Identify which cell holds the provided text, then report its [x, y] central coordinate. 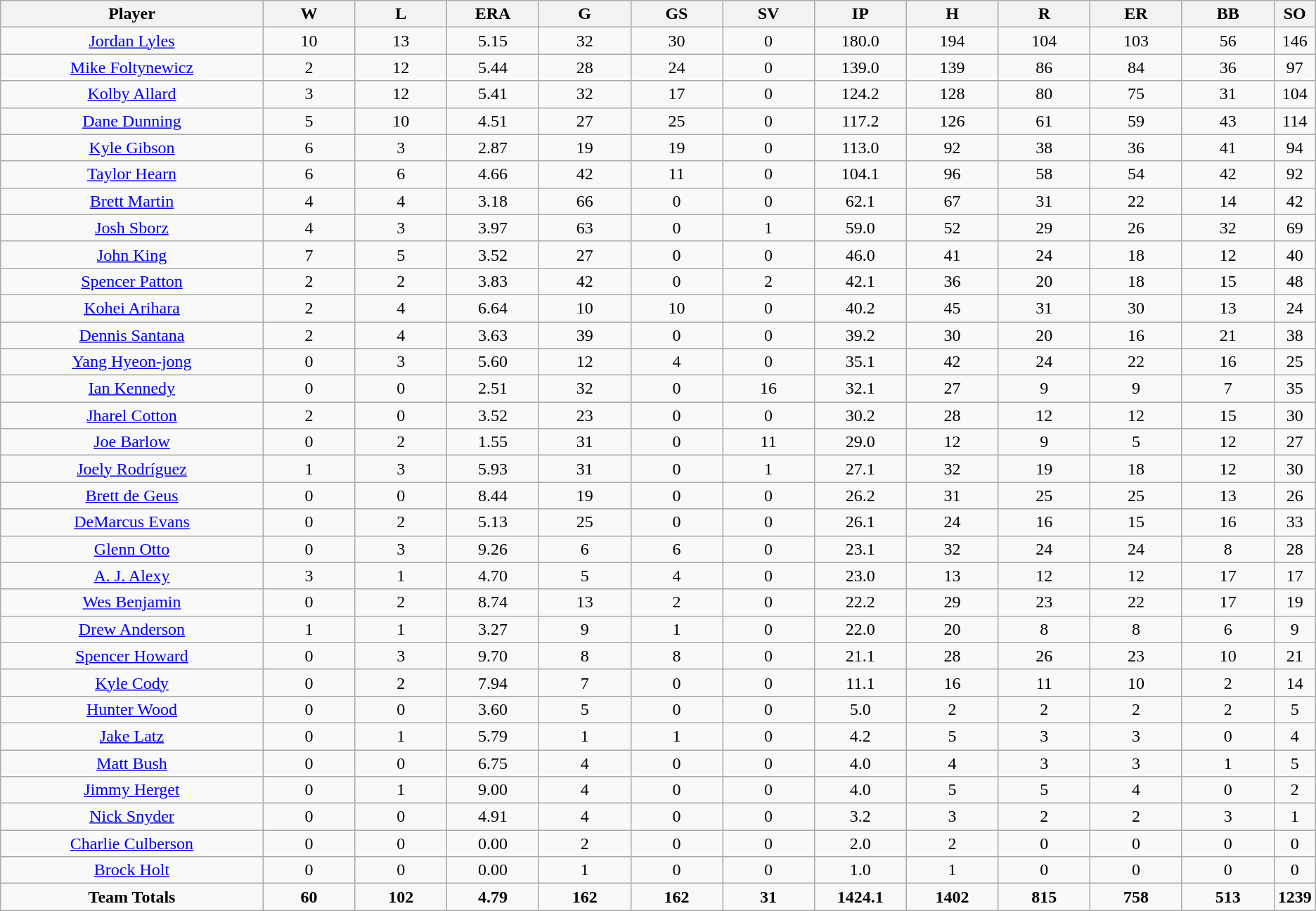
52 [952, 228]
146 [1295, 41]
DeMarcus Evans [132, 522]
3.97 [493, 228]
Kyle Cody [132, 683]
Kolby Allard [132, 94]
117.2 [860, 121]
8.44 [493, 496]
94 [1295, 148]
4.91 [493, 817]
3.2 [860, 817]
139.0 [860, 67]
54 [1136, 174]
GS [676, 14]
SO [1295, 14]
Joe Barlow [132, 442]
1402 [952, 897]
758 [1136, 897]
35.1 [860, 362]
Kohei Arihara [132, 308]
40 [1295, 254]
ERA [493, 14]
Kyle Gibson [132, 148]
23.0 [860, 576]
9.00 [493, 790]
IP [860, 14]
5.41 [493, 94]
21.1 [860, 656]
H [952, 14]
66 [585, 201]
4.51 [493, 121]
35 [1295, 389]
59 [1136, 121]
9.26 [493, 549]
4.70 [493, 576]
1.0 [860, 870]
3.27 [493, 629]
33 [1295, 522]
128 [952, 94]
5.60 [493, 362]
102 [401, 897]
39.2 [860, 335]
Josh Sborz [132, 228]
103 [1136, 41]
3.18 [493, 201]
84 [1136, 67]
5.44 [493, 67]
5.79 [493, 736]
80 [1045, 94]
Player [132, 14]
26.2 [860, 496]
Ian Kennedy [132, 389]
3.83 [493, 281]
26.1 [860, 522]
43 [1227, 121]
R [1045, 14]
Yang Hyeon-jong [132, 362]
Wes Benjamin [132, 602]
5.93 [493, 469]
Matt Bush [132, 763]
2.0 [860, 844]
4.79 [493, 897]
815 [1045, 897]
Glenn Otto [132, 549]
5.15 [493, 41]
ER [1136, 14]
L [401, 14]
180.0 [860, 41]
139 [952, 67]
11.1 [860, 683]
75 [1136, 94]
39 [585, 335]
John King [132, 254]
86 [1045, 67]
61 [1045, 121]
Joely Rodríguez [132, 469]
2.87 [493, 148]
67 [952, 201]
96 [952, 174]
513 [1227, 897]
Jimmy Herget [132, 790]
Brett Martin [132, 201]
46.0 [860, 254]
22.2 [860, 602]
1424.1 [860, 897]
7.94 [493, 683]
1.55 [493, 442]
32.1 [860, 389]
Jharel Cotton [132, 415]
2.51 [493, 389]
Hunter Wood [132, 709]
6.75 [493, 763]
58 [1045, 174]
Dennis Santana [132, 335]
27.1 [860, 469]
6.64 [493, 308]
SV [769, 14]
97 [1295, 67]
22.0 [860, 629]
Spencer Patton [132, 281]
Jordan Lyles [132, 41]
104.1 [860, 174]
Taylor Hearn [132, 174]
Spencer Howard [132, 656]
8.74 [493, 602]
5.13 [493, 522]
Charlie Culberson [132, 844]
124.2 [860, 94]
62.1 [860, 201]
113.0 [860, 148]
23.1 [860, 549]
69 [1295, 228]
BB [1227, 14]
W [309, 14]
Mike Foltynewicz [132, 67]
42.1 [860, 281]
48 [1295, 281]
3.60 [493, 709]
29.0 [860, 442]
Brock Holt [132, 870]
Brett de Geus [132, 496]
G [585, 14]
126 [952, 121]
30.2 [860, 415]
60 [309, 897]
Team Totals [132, 897]
Dane Dunning [132, 121]
9.70 [493, 656]
Nick Snyder [132, 817]
1239 [1295, 897]
40.2 [860, 308]
Drew Anderson [132, 629]
45 [952, 308]
4.2 [860, 736]
63 [585, 228]
114 [1295, 121]
59.0 [860, 228]
3.63 [493, 335]
194 [952, 41]
56 [1227, 41]
Jake Latz [132, 736]
A. J. Alexy [132, 576]
4.66 [493, 174]
5.0 [860, 709]
